Extract the [x, y] coordinate from the center of the cell holding the provided text.  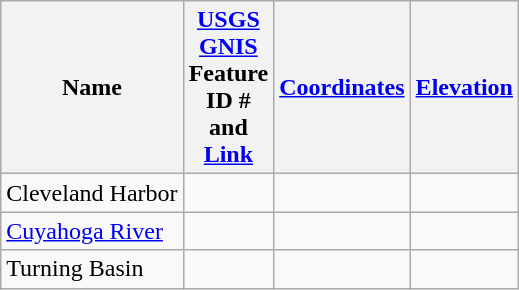
Name [92, 88]
USGSGNISFeatureID #andLink [228, 88]
Cleveland Harbor [92, 193]
Turning Basin [92, 269]
Elevation [464, 88]
Cuyahoga River [92, 231]
Coordinates [342, 88]
